Detect which cell encompasses the target text, then output its [X, Y] center coordinate. 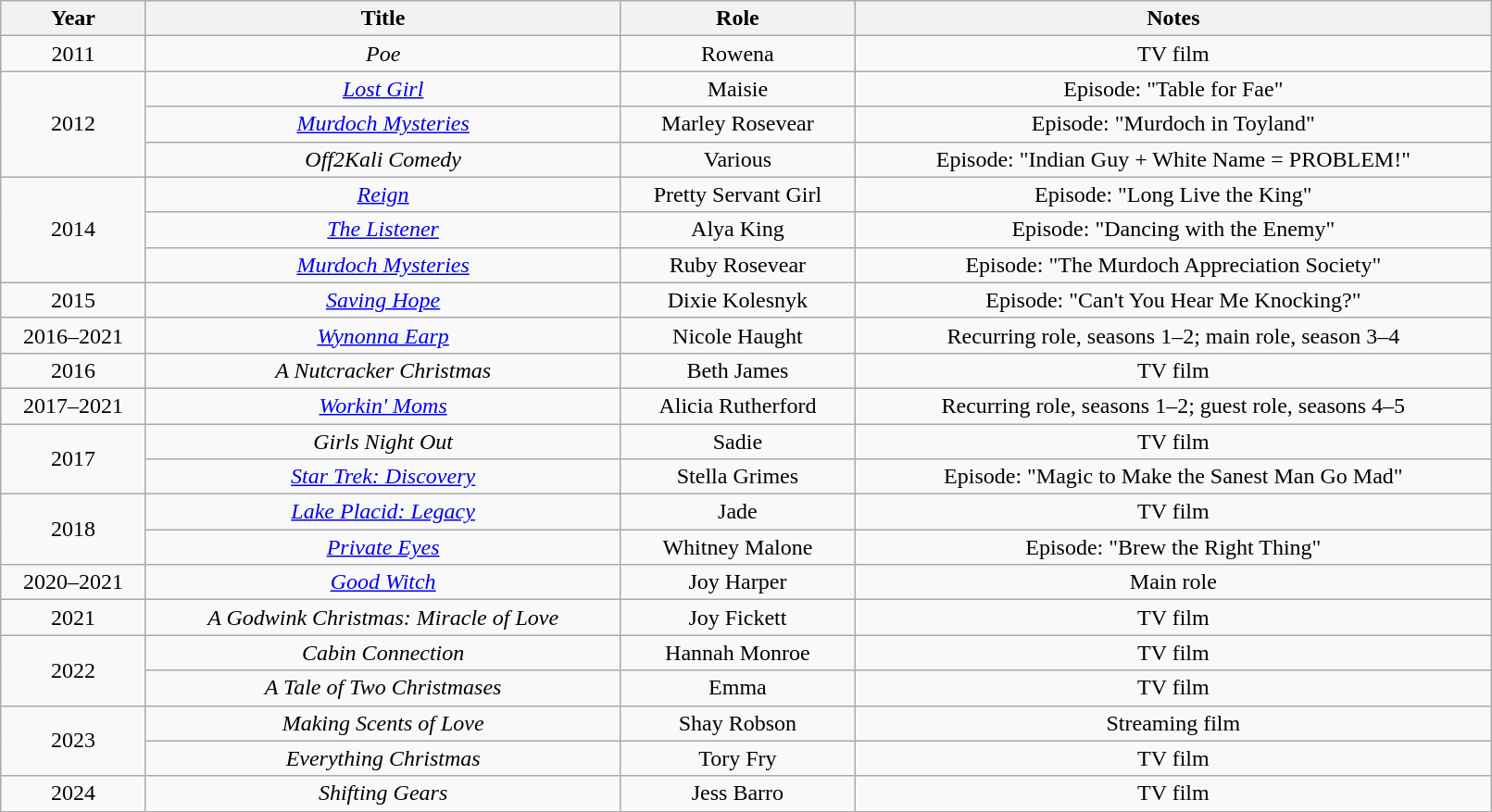
Stella Grimes [737, 477]
Episode: "Murdoch in Toyland" [1173, 124]
Lake Placid: Legacy [383, 512]
Maisie [737, 89]
Main role [1173, 582]
Private Eyes [383, 547]
Rowena [737, 54]
A Godwink Christmas: Miracle of Love [383, 618]
Nicole Haught [737, 335]
Notes [1173, 19]
Various [737, 159]
Alya King [737, 230]
2014 [74, 230]
Cabin Connection [383, 653]
Jess Barro [737, 793]
Shifting Gears [383, 793]
Role [737, 19]
Tory Fry [737, 758]
Hannah Monroe [737, 653]
2020–2021 [74, 582]
Episode: "Magic to Make the Sanest Man Go Mad" [1173, 477]
Joy Harper [737, 582]
2018 [74, 530]
2017 [74, 459]
Pretty Servant Girl [737, 194]
Sadie [737, 442]
Lost Girl [383, 89]
Ruby Rosevear [737, 265]
2024 [74, 793]
Episode: "Can't You Hear Me Knocking?" [1173, 300]
Beth James [737, 370]
Dixie Kolesnyk [737, 300]
2016 [74, 370]
2022 [74, 670]
The Listener [383, 230]
Joy Fickett [737, 618]
Wynonna Earp [383, 335]
A Nutcracker Christmas [383, 370]
2021 [74, 618]
Star Trek: Discovery [383, 477]
Title [383, 19]
Making Scents of Love [383, 723]
Good Witch [383, 582]
Marley Rosevear [737, 124]
2015 [74, 300]
Recurring role, seasons 1–2; guest role, seasons 4–5 [1173, 406]
Episode: "Table for Fae" [1173, 89]
Girls Night Out [383, 442]
2016–2021 [74, 335]
A Tale of Two Christmases [383, 688]
Whitney Malone [737, 547]
Workin' Moms [383, 406]
2023 [74, 741]
Emma [737, 688]
Off2Kali Comedy [383, 159]
Jade [737, 512]
Everything Christmas [383, 758]
Alicia Rutherford [737, 406]
Poe [383, 54]
Shay Robson [737, 723]
Recurring role, seasons 1–2; main role, season 3–4 [1173, 335]
Episode: "The Murdoch Appreciation Society" [1173, 265]
Year [74, 19]
Saving Hope [383, 300]
Reign [383, 194]
Episode: "Brew the Right Thing" [1173, 547]
Streaming film [1173, 723]
Episode: "Indian Guy + White Name = PROBLEM!" [1173, 159]
Episode: "Dancing with the Enemy" [1173, 230]
Episode: "Long Live the King" [1173, 194]
2017–2021 [74, 406]
2012 [74, 124]
2011 [74, 54]
